Pinpoint the cell where the given text exists, returning its (x, y) midpoint coordinate. 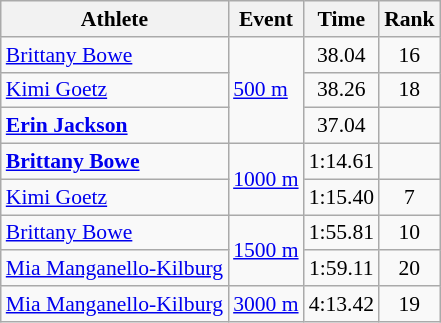
1000 m (266, 180)
1:55.81 (342, 233)
1:59.11 (342, 269)
20 (410, 269)
10 (410, 233)
Rank (410, 19)
18 (410, 90)
1:15.40 (342, 197)
Event (266, 19)
Time (342, 19)
7 (410, 197)
Athlete (114, 19)
Erin Jackson (114, 126)
500 m (266, 90)
38.04 (342, 55)
1500 m (266, 250)
4:13.42 (342, 304)
37.04 (342, 126)
3000 m (266, 304)
19 (410, 304)
1:14.61 (342, 162)
16 (410, 55)
38.26 (342, 90)
